Search for the cell housing the specified text and yield its (X, Y) center coordinate. 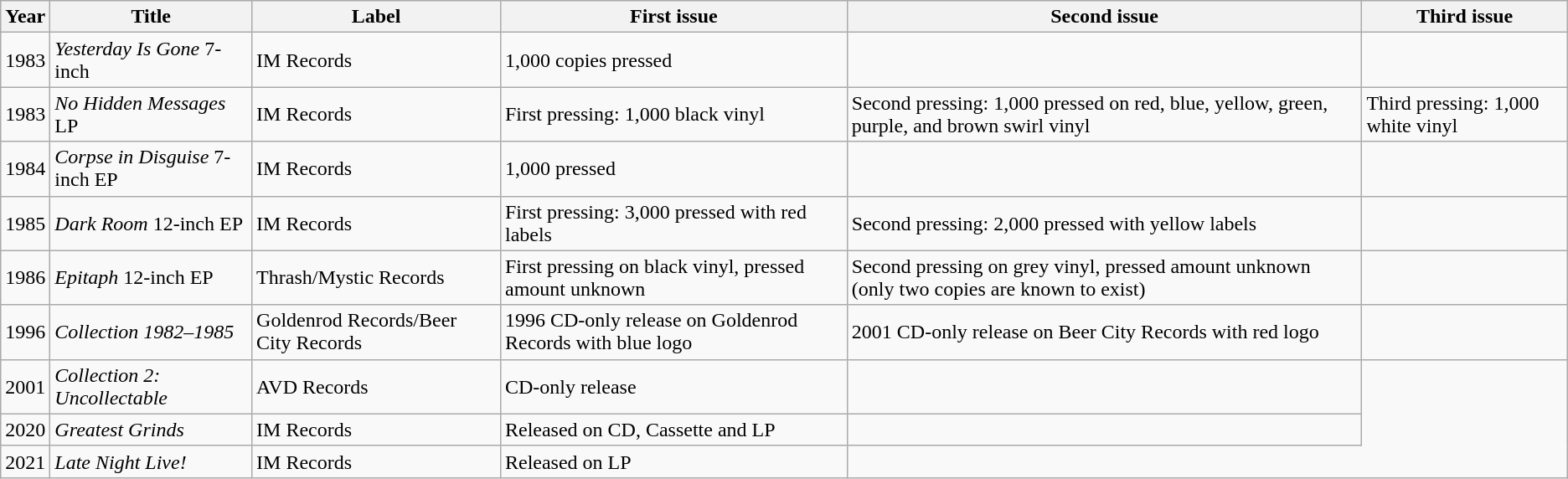
1,000 pressed (673, 169)
2020 (25, 430)
1984 (25, 169)
1986 (25, 278)
Second pressing on grey vinyl, pressed amount unknown (only two copies are known to exist) (1104, 278)
Greatest Grinds (151, 430)
Thrash/Mystic Records (377, 278)
Second pressing: 2,000 pressed with yellow labels (1104, 223)
Third issue (1464, 17)
First pressing: 1,000 black vinyl (673, 114)
2021 (25, 461)
Title (151, 17)
Collection 1982–1985 (151, 332)
Collection 2: Uncollectable (151, 387)
CD-only release (673, 387)
Third pressing: 1,000 white vinyl (1464, 114)
1996 (25, 332)
Released on LP (673, 461)
Dark Room 12-inch EP (151, 223)
2001 (25, 387)
Epitaph 12-inch EP (151, 278)
Released on CD, Cassette and LP (673, 430)
Yesterday Is Gone 7-inch (151, 60)
Goldenrod Records/Beer City Records (377, 332)
First pressing on black vinyl, pressed amount unknown (673, 278)
1996 CD-only release on Goldenrod Records with blue logo (673, 332)
Corpse in Disguise 7-inch EP (151, 169)
Second pressing: 1,000 pressed on red, blue, yellow, green, purple, and brown swirl vinyl (1104, 114)
Year (25, 17)
AVD Records (377, 387)
2001 CD-only release on Beer City Records with red logo (1104, 332)
1985 (25, 223)
Late Night Live! (151, 461)
First issue (673, 17)
Label (377, 17)
No Hidden Messages LP (151, 114)
Second issue (1104, 17)
1,000 copies pressed (673, 60)
First pressing: 3,000 pressed with red labels (673, 223)
